Output the [X, Y] coordinate of the center of the cell containing the given text.  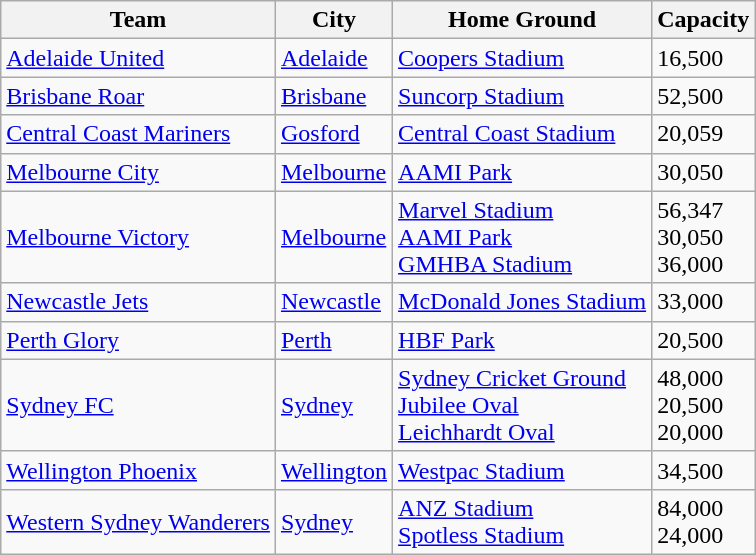
48,00020,50020,000 [704, 405]
Wellington [334, 470]
Central Coast Stadium [522, 134]
Marvel StadiumAAMI ParkGMHBA Stadium [522, 237]
Sydney FC [138, 405]
Brisbane [334, 96]
McDonald Jones Stadium [522, 302]
Team [138, 20]
34,500 [704, 470]
Adelaide United [138, 58]
Gosford [334, 134]
Western Sydney Wanderers [138, 522]
Brisbane Roar [138, 96]
Perth Glory [138, 340]
ANZ StadiumSpotless Stadium [522, 522]
Westpac Stadium [522, 470]
Sydney Cricket GroundJubilee OvalLeichhardt Oval [522, 405]
HBF Park [522, 340]
Central Coast Mariners [138, 134]
20,059 [704, 134]
Perth [334, 340]
33,000 [704, 302]
City [334, 20]
Newcastle Jets [138, 302]
Coopers Stadium [522, 58]
16,500 [704, 58]
Melbourne City [138, 172]
Wellington Phoenix [138, 470]
AAMI Park [522, 172]
52,500 [704, 96]
56,34730,05036,000 [704, 237]
Home Ground [522, 20]
Newcastle [334, 302]
20,500 [704, 340]
30,050 [704, 172]
84,00024,000 [704, 522]
Capacity [704, 20]
Melbourne Victory [138, 237]
Suncorp Stadium [522, 96]
Adelaide [334, 58]
